Capture the cell that displays the provided text and extract its [x, y] central coordinate. 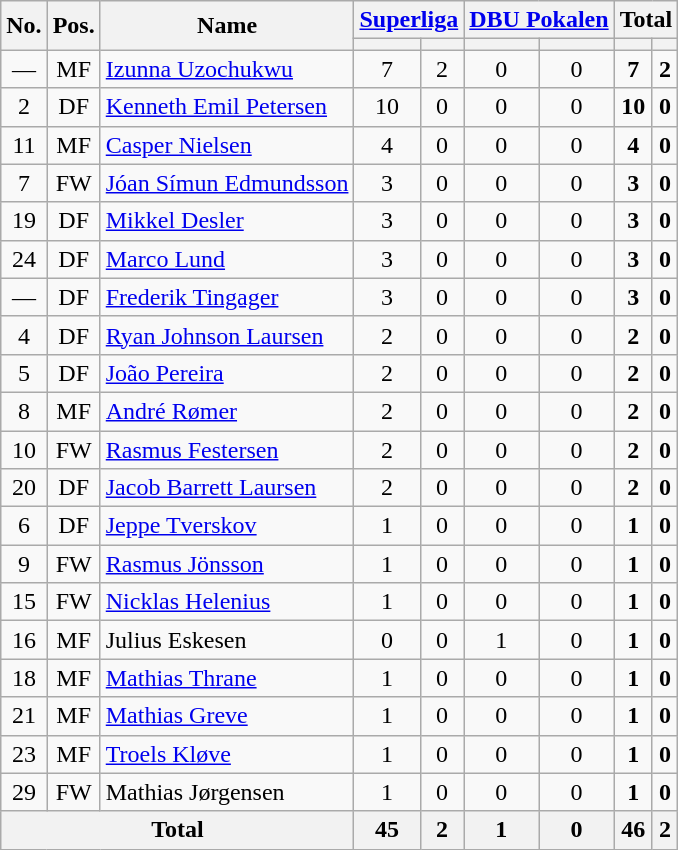
Jacob Barrett Laursen [227, 488]
Mathias Thrane [227, 678]
Casper Nielsen [227, 145]
16 [24, 640]
Nicklas Helenius [227, 602]
9 [24, 564]
19 [24, 221]
24 [24, 259]
45 [387, 830]
DBU Pokalen [539, 20]
Kenneth Emil Petersen [227, 107]
Ryan Johnson Laursen [227, 335]
15 [24, 602]
11 [24, 145]
5 [24, 373]
Mikkel Desler [227, 221]
João Pereira [227, 373]
8 [24, 411]
46 [633, 830]
23 [24, 754]
Jóan Símun Edmundsson [227, 183]
18 [24, 678]
André Rømer [227, 411]
Julius Eskesen [227, 640]
Superliga [409, 20]
Mathias Greve [227, 716]
Rasmus Festersen [227, 449]
Marco Lund [227, 259]
Name [227, 26]
Izunna Uzochukwu [227, 69]
6 [24, 526]
No. [24, 26]
29 [24, 792]
20 [24, 488]
Troels Kløve [227, 754]
Jeppe Tverskov [227, 526]
21 [24, 716]
Pos. [74, 26]
Mathias Jørgensen [227, 792]
Rasmus Jönsson [227, 564]
Frederik Tingager [227, 297]
